Determine the [X, Y] coordinate at the center of the cell enclosing the given text.  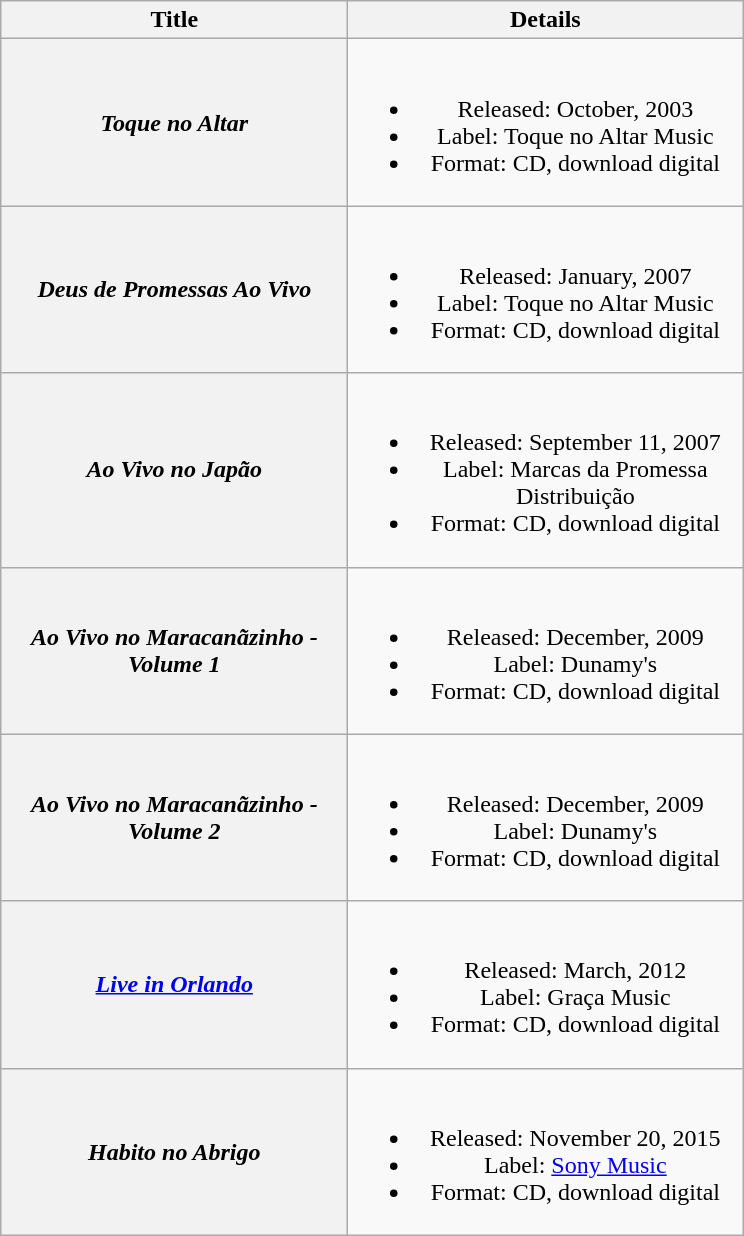
Habito no Abrigo [174, 1152]
Released: October, 2003Label: Toque no Altar MusicFormat: CD, download digital [546, 122]
Toque no Altar [174, 122]
Deus de Promessas Ao Vivo [174, 290]
Released: January, 2007Label: Toque no Altar MusicFormat: CD, download digital [546, 290]
Ao Vivo no Maracanãzinho - Volume 2 [174, 818]
Title [174, 20]
Released: September 11, 2007Label: Marcas da Promessa DistribuiçãoFormat: CD, download digital [546, 470]
Released: March, 2012Label: Graça MusicFormat: CD, download digital [546, 984]
Ao Vivo no Japão [174, 470]
Live in Orlando [174, 984]
Ao Vivo no Maracanãzinho - Volume 1 [174, 650]
Released: November 20, 2015Label: Sony MusicFormat: CD, download digital [546, 1152]
Details [546, 20]
